Find where the given text appears and provide that cell's center as (X, Y) coordinate. 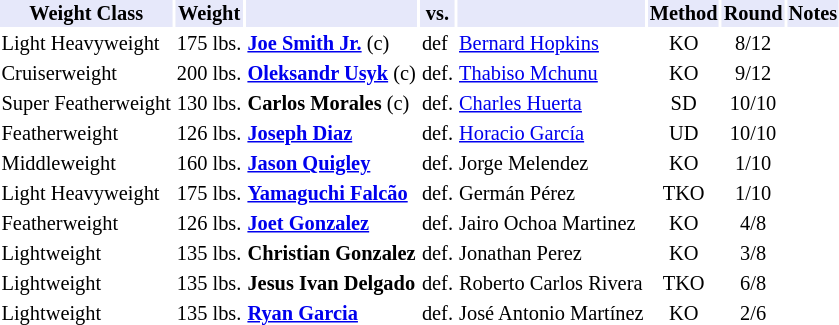
Notes (813, 14)
Horacio García (552, 134)
Round (753, 14)
160 lbs. (209, 164)
vs. (437, 14)
Christian Gonzalez (332, 254)
Joet Gonzalez (332, 224)
Bernard Hopkins (552, 44)
200 lbs. (209, 74)
Thabiso Mchunu (552, 74)
Jonathan Perez (552, 254)
8/12 (753, 44)
Germán Pérez (552, 194)
Roberto Carlos Rivera (552, 284)
Jason Quigley (332, 164)
130 lbs. (209, 104)
Joe Smith Jr. (c) (332, 44)
Super Featherweight (86, 104)
9/12 (753, 74)
UD (684, 134)
Middleweight (86, 164)
6/8 (753, 284)
Oleksandr Usyk (c) (332, 74)
SD (684, 104)
Joseph Diaz (332, 134)
Jorge Melendez (552, 164)
def (437, 44)
Cruiserweight (86, 74)
Carlos Morales (c) (332, 104)
Jesus Ivan Delgado (332, 284)
Yamaguchi Falcão (332, 194)
Weight (209, 14)
3/8 (753, 254)
Weight Class (86, 14)
Method (684, 14)
Charles Huerta (552, 104)
4/8 (753, 224)
Jairo Ochoa Martinez (552, 224)
